Locate the cell with the specified text and output its [x, y] center coordinate. 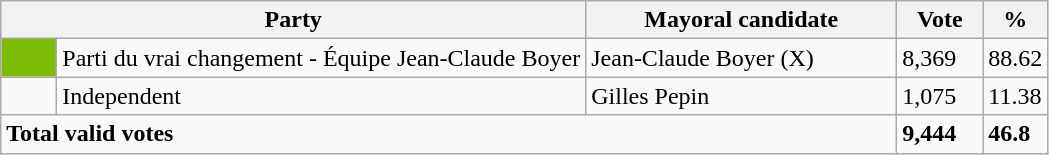
Mayoral candidate [742, 20]
Parti du vrai changement - Équipe Jean-Claude Boyer [322, 58]
% [1016, 20]
Party [294, 20]
Jean-Claude Boyer (X) [742, 58]
46.8 [1016, 134]
Total valid votes [449, 134]
11.38 [1016, 96]
Vote [940, 20]
Independent [322, 96]
1,075 [940, 96]
9,444 [940, 134]
8,369 [940, 58]
88.62 [1016, 58]
Gilles Pepin [742, 96]
